Identify which cell holds the provided text, then report its [X, Y] central coordinate. 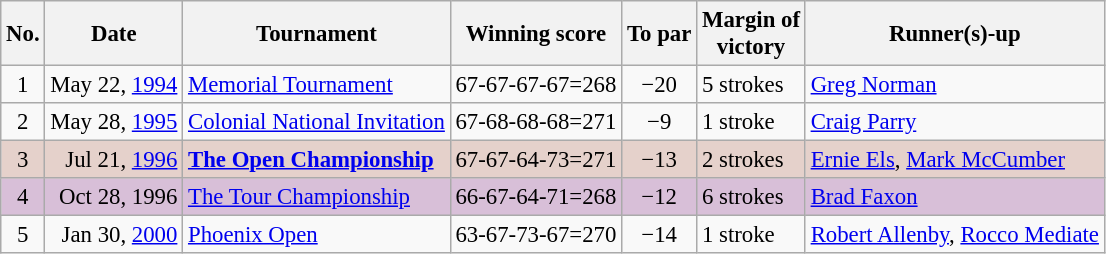
63-67-73-67=270 [536, 235]
67-68-68-68=271 [536, 122]
5 strokes [752, 85]
66-67-64-71=268 [536, 197]
The Tour Championship [316, 197]
Winning score [536, 34]
May 28, 1995 [114, 122]
2 [23, 122]
Robert Allenby, Rocco Mediate [954, 235]
Colonial National Invitation [316, 122]
Greg Norman [954, 85]
Ernie Els, Mark McCumber [954, 160]
−14 [660, 235]
Jul 21, 1996 [114, 160]
−9 [660, 122]
Runner(s)-up [954, 34]
No. [23, 34]
3 [23, 160]
67-67-64-73=271 [536, 160]
Tournament [316, 34]
6 strokes [752, 197]
The Open Championship [316, 160]
Jan 30, 2000 [114, 235]
−12 [660, 197]
Margin ofvictory [752, 34]
Brad Faxon [954, 197]
Craig Parry [954, 122]
4 [23, 197]
Memorial Tournament [316, 85]
To par [660, 34]
−20 [660, 85]
May 22, 1994 [114, 85]
5 [23, 235]
Date [114, 34]
1 [23, 85]
67-67-67-67=268 [536, 85]
−13 [660, 160]
2 strokes [752, 160]
Phoenix Open [316, 235]
Oct 28, 1996 [114, 197]
